Locate the cell with the specified text and output its (X, Y) center coordinate. 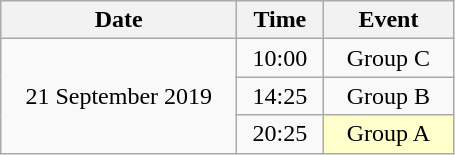
10:00 (280, 58)
Date (119, 20)
14:25 (280, 96)
Group C (388, 58)
21 September 2019 (119, 96)
Time (280, 20)
Group B (388, 96)
20:25 (280, 134)
Group A (388, 134)
Event (388, 20)
